Pinpoint the cell where the given text exists, returning its [x, y] midpoint coordinate. 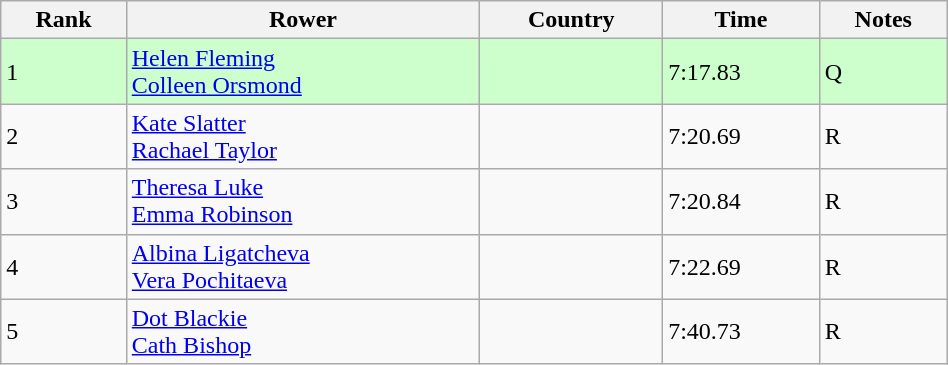
Notes [883, 20]
7:22.69 [742, 266]
7:40.73 [742, 332]
2 [64, 136]
Kate SlatterRachael Taylor [303, 136]
7:17.83 [742, 72]
Rower [303, 20]
1 [64, 72]
7:20.69 [742, 136]
Theresa LukeEmma Robinson [303, 202]
Time [742, 20]
Dot BlackieCath Bishop [303, 332]
4 [64, 266]
5 [64, 332]
Rank [64, 20]
Albina LigatchevaVera Pochitaeva [303, 266]
7:20.84 [742, 202]
Helen FlemingColleen Orsmond [303, 72]
Q [883, 72]
3 [64, 202]
Country [572, 20]
